Locate the cell with the specified text and output its [x, y] center coordinate. 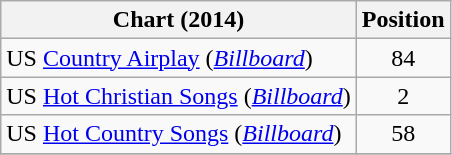
US Country Airplay (Billboard) [179, 58]
Position [403, 20]
84 [403, 58]
2 [403, 96]
58 [403, 134]
Chart (2014) [179, 20]
US Hot Country Songs (Billboard) [179, 134]
US Hot Christian Songs (Billboard) [179, 96]
